Identify which cell holds the provided text, then report its (X, Y) central coordinate. 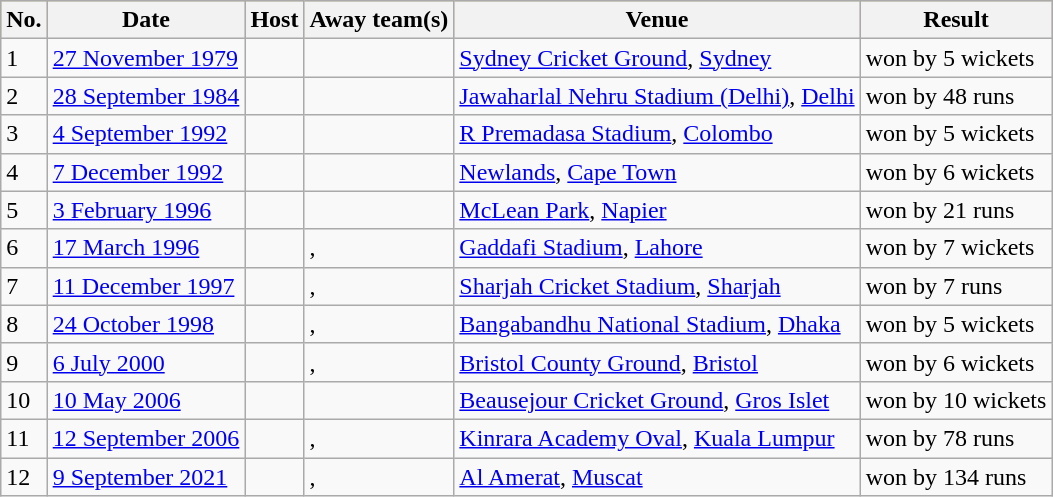
10 May 2006 (146, 400)
Kinrara Academy Oval, Kuala Lumpur (657, 438)
Away team(s) (379, 20)
won by 7 wickets (956, 248)
11 (24, 438)
24 October 1998 (146, 324)
12 September 2006 (146, 438)
6 July 2000 (146, 362)
8 (24, 324)
9 (24, 362)
2 (24, 96)
Jawaharlal Nehru Stadium (Delhi), Delhi (657, 96)
won by 48 runs (956, 96)
3 (24, 134)
won by 7 runs (956, 286)
won by 10 wickets (956, 400)
1 (24, 58)
7 December 1992 (146, 172)
17 March 1996 (146, 248)
28 September 1984 (146, 96)
3 February 1996 (146, 210)
Venue (657, 20)
Sydney Cricket Ground, Sydney (657, 58)
Gaddafi Stadium, Lahore (657, 248)
Date (146, 20)
Newlands, Cape Town (657, 172)
Sharjah Cricket Stadium, Sharjah (657, 286)
Bristol County Ground, Bristol (657, 362)
Bangabandhu National Stadium, Dhaka (657, 324)
won by 21 runs (956, 210)
McLean Park, Napier (657, 210)
4 September 1992 (146, 134)
No. (24, 20)
Beausejour Cricket Ground, Gros Islet (657, 400)
9 September 2021 (146, 477)
4 (24, 172)
Al Amerat, Muscat (657, 477)
7 (24, 286)
6 (24, 248)
12 (24, 477)
won by 134 runs (956, 477)
R Premadasa Stadium, Colombo (657, 134)
5 (24, 210)
Host (274, 20)
27 November 1979 (146, 58)
10 (24, 400)
Result (956, 20)
won by 78 runs (956, 438)
11 December 1997 (146, 286)
